Capture the cell that displays the provided text and extract its (X, Y) central coordinate. 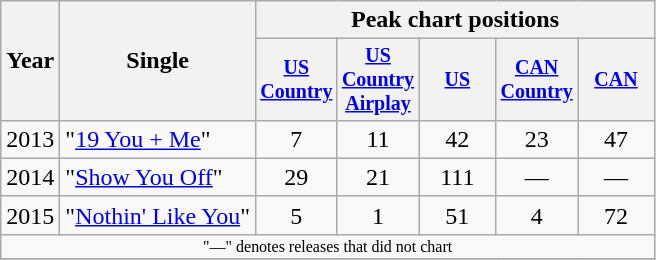
23 (537, 139)
US (458, 80)
7 (296, 139)
"19 You + Me" (158, 139)
"Nothin' Like You" (158, 215)
"Show You Off" (158, 177)
21 (378, 177)
Single (158, 61)
2014 (30, 177)
29 (296, 177)
47 (616, 139)
4 (537, 215)
51 (458, 215)
5 (296, 215)
1 (378, 215)
42 (458, 139)
2015 (30, 215)
US Country (296, 80)
72 (616, 215)
CAN (616, 80)
111 (458, 177)
"—" denotes releases that did not chart (328, 246)
2013 (30, 139)
CAN Country (537, 80)
Peak chart positions (454, 20)
Year (30, 61)
US Country Airplay (378, 80)
11 (378, 139)
